Find where the given text appears and provide that cell's center as (X, Y) coordinate. 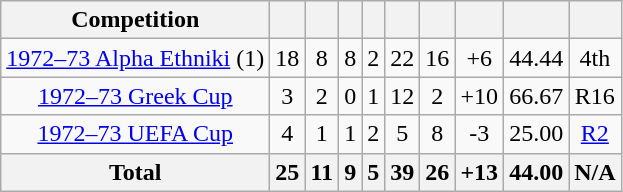
4 (288, 134)
9 (350, 172)
0 (350, 96)
25 (288, 172)
22 (402, 58)
-3 (480, 134)
N/A (595, 172)
+13 (480, 172)
+10 (480, 96)
16 (438, 58)
26 (438, 172)
3 (288, 96)
Competition (136, 20)
66.67 (536, 96)
1972–73 Greek Cup (136, 96)
18 (288, 58)
1972–73 UEFA Cup (136, 134)
39 (402, 172)
R2 (595, 134)
4th (595, 58)
Total (136, 172)
12 (402, 96)
44.00 (536, 172)
1972–73 Alpha Ethniki (1) (136, 58)
11 (322, 172)
R16 (595, 96)
44.44 (536, 58)
25.00 (536, 134)
+6 (480, 58)
